From the cell containing the given text, extract its center point as [x, y] coordinate. 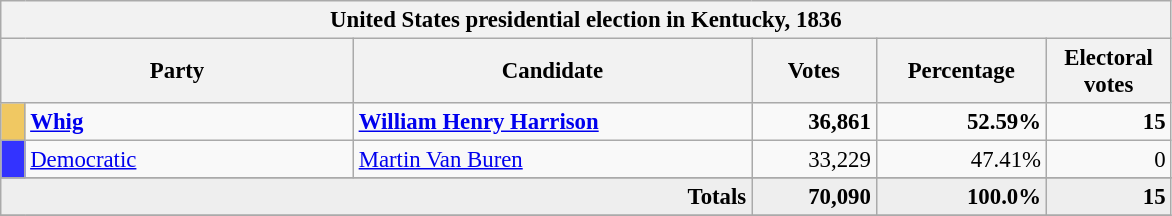
Electoral votes [1108, 72]
William Henry Harrison [552, 122]
United States presidential election in Kentucky, 1836 [586, 20]
0 [1108, 160]
33,229 [814, 160]
Whig [189, 122]
Votes [814, 72]
36,861 [814, 122]
Totals [376, 197]
Democratic [189, 160]
70,090 [814, 197]
Party [178, 72]
Martin Van Buren [552, 160]
52.59% [961, 122]
Candidate [552, 72]
Percentage [961, 72]
47.41% [961, 160]
100.0% [961, 197]
